Pinpoint the cell where the given text exists, returning its [x, y] midpoint coordinate. 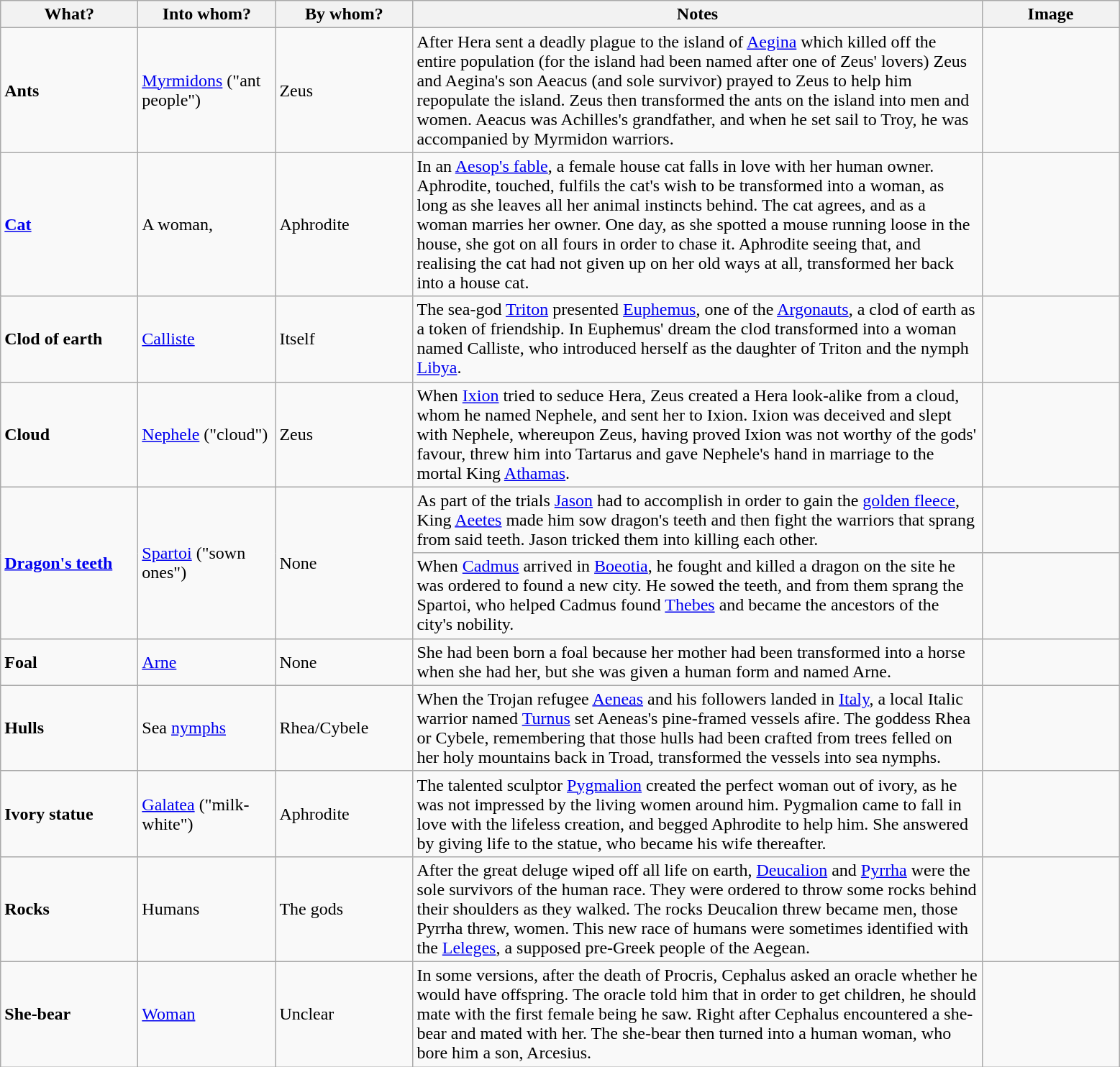
Spartoi ("sown ones") [207, 562]
Foal [69, 661]
Cat [69, 224]
Ants [69, 91]
Itself [344, 339]
Notes [698, 14]
Calliste [207, 339]
Arne [207, 661]
Galatea ("milk-white") [207, 814]
She-bear [69, 1014]
Unclear [344, 1014]
Rocks [69, 909]
The gods [344, 909]
Woman [207, 1014]
She had been born a foal because her mother had been transformed into a horse when she had her, but she was given a human form and named Arne. [698, 661]
Hulls [69, 728]
Rhea/Cybele [344, 728]
Humans [207, 909]
Ivory statue [69, 814]
Dragon's teeth [69, 562]
A woman, [207, 224]
What? [69, 14]
Cloud [69, 434]
Sea nymphs [207, 728]
Myrmidons ("ant people") [207, 91]
Image [1050, 14]
Clod of earth [69, 339]
Into whom? [207, 14]
By whom? [344, 14]
Nephele ("cloud") [207, 434]
